Identify which cell holds the provided text, then report its [X, Y] central coordinate. 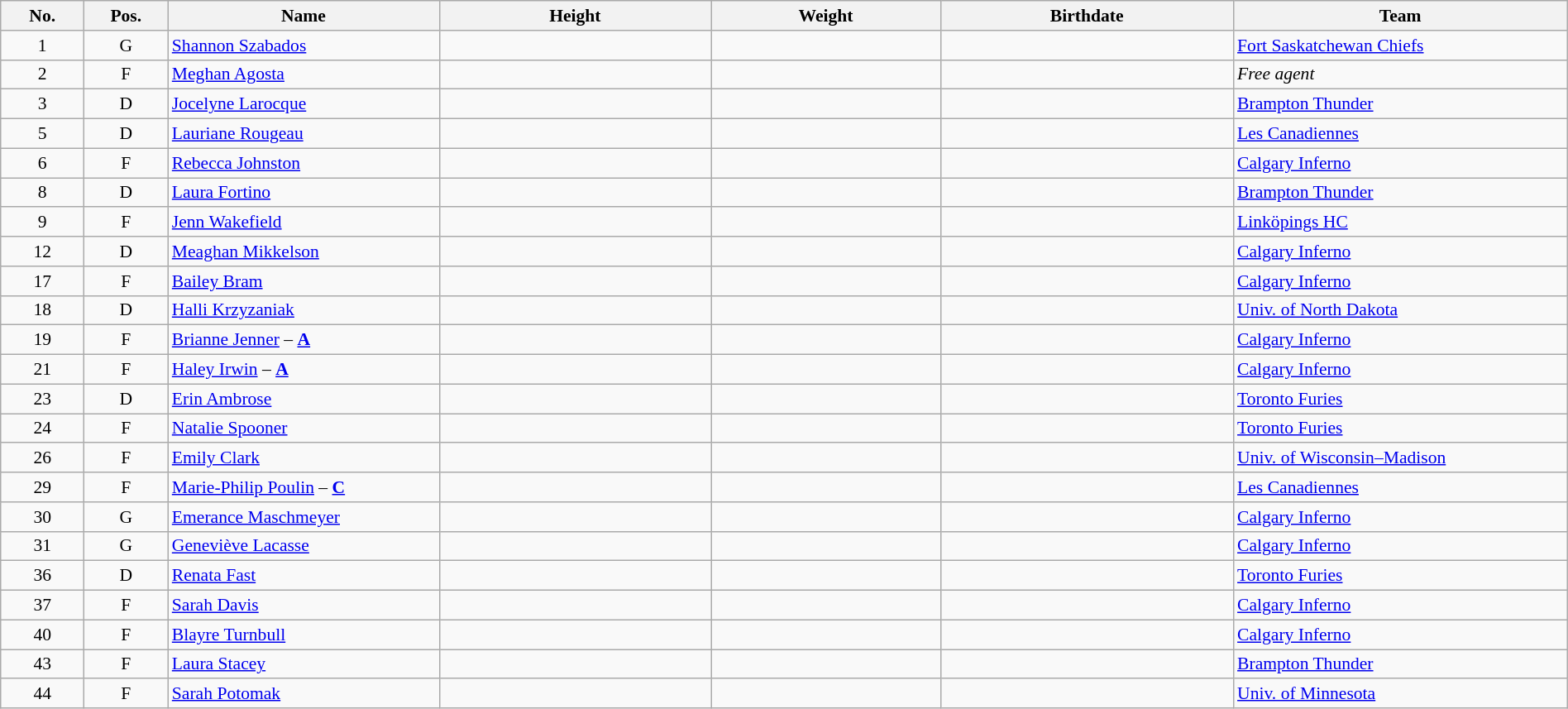
Rebecca Johnston [304, 163]
Sarah Davis [304, 606]
37 [43, 606]
No. [43, 16]
Sarah Potomak [304, 694]
Haley Irwin – A [304, 370]
Lauriane Rougeau [304, 134]
8 [43, 193]
Meghan Agosta [304, 74]
Erin Ambrose [304, 399]
Free agent [1400, 74]
Emily Clark [304, 458]
Renata Fast [304, 576]
Univ. of Wisconsin–Madison [1400, 458]
Univ. of North Dakota [1400, 310]
Laura Stacey [304, 664]
Geneviève Lacasse [304, 546]
40 [43, 635]
Shannon Szabados [304, 46]
31 [43, 546]
Fort Saskatchewan Chiefs [1400, 46]
Univ. of Minnesota [1400, 694]
Marie-Philip Poulin – C [304, 487]
12 [43, 252]
5 [43, 134]
19 [43, 340]
24 [43, 429]
18 [43, 310]
26 [43, 458]
44 [43, 694]
Emerance Maschmeyer [304, 517]
30 [43, 517]
Jocelyne Larocque [304, 104]
Blayre Turnbull [304, 635]
Birthdate [1087, 16]
Team [1400, 16]
1 [43, 46]
Weight [826, 16]
21 [43, 370]
29 [43, 487]
Laura Fortino [304, 193]
Natalie Spooner [304, 429]
23 [43, 399]
Name [304, 16]
3 [43, 104]
Brianne Jenner – A [304, 340]
Bailey Bram [304, 281]
6 [43, 163]
36 [43, 576]
Meaghan Mikkelson [304, 252]
Linköpings HC [1400, 223]
Jenn Wakefield [304, 223]
Halli Krzyzaniak [304, 310]
Height [575, 16]
17 [43, 281]
43 [43, 664]
2 [43, 74]
9 [43, 223]
Pos. [126, 16]
